Identify which cell holds the provided text, then report its [X, Y] central coordinate. 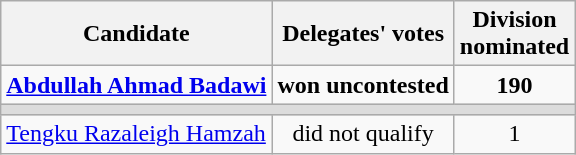
Delegates' votes [363, 34]
Division nominated [514, 34]
Tengku Razaleigh Hamzah [136, 134]
190 [514, 85]
Candidate [136, 34]
did not qualify [363, 134]
won uncontested [363, 85]
1 [514, 134]
Abdullah Ahmad Badawi [136, 85]
